Find where the given text appears and provide that cell's center as (X, Y) coordinate. 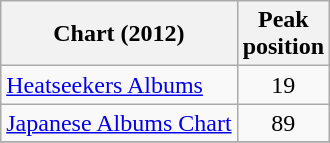
19 (283, 85)
Heatseekers Albums (119, 85)
Chart (2012) (119, 34)
89 (283, 123)
Peakposition (283, 34)
Japanese Albums Chart (119, 123)
